Pinpoint the cell where the given text exists, returning its (x, y) midpoint coordinate. 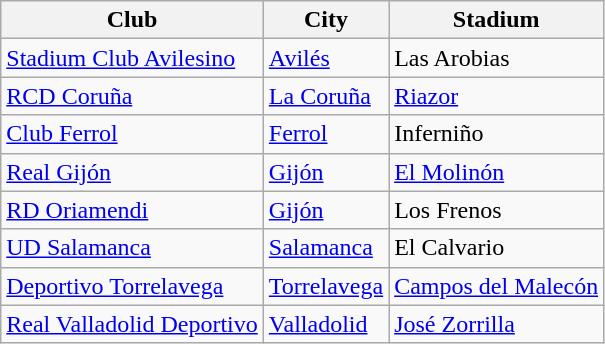
Club Ferrol (132, 134)
Ferrol (326, 134)
Los Frenos (496, 210)
Stadium Club Avilesino (132, 58)
Inferniño (496, 134)
Stadium (496, 20)
UD Salamanca (132, 248)
El Calvario (496, 248)
Avilés (326, 58)
El Molinón (496, 172)
RCD Coruña (132, 96)
José Zorrilla (496, 324)
City (326, 20)
Las Arobias (496, 58)
RD Oriamendi (132, 210)
Campos del Malecón (496, 286)
Club (132, 20)
Real Valladolid Deportivo (132, 324)
Deportivo Torrelavega (132, 286)
Valladolid (326, 324)
La Coruña (326, 96)
Riazor (496, 96)
Salamanca (326, 248)
Real Gijón (132, 172)
Torrelavega (326, 286)
